Extract the (X, Y) coordinate from the center of the cell holding the provided text.  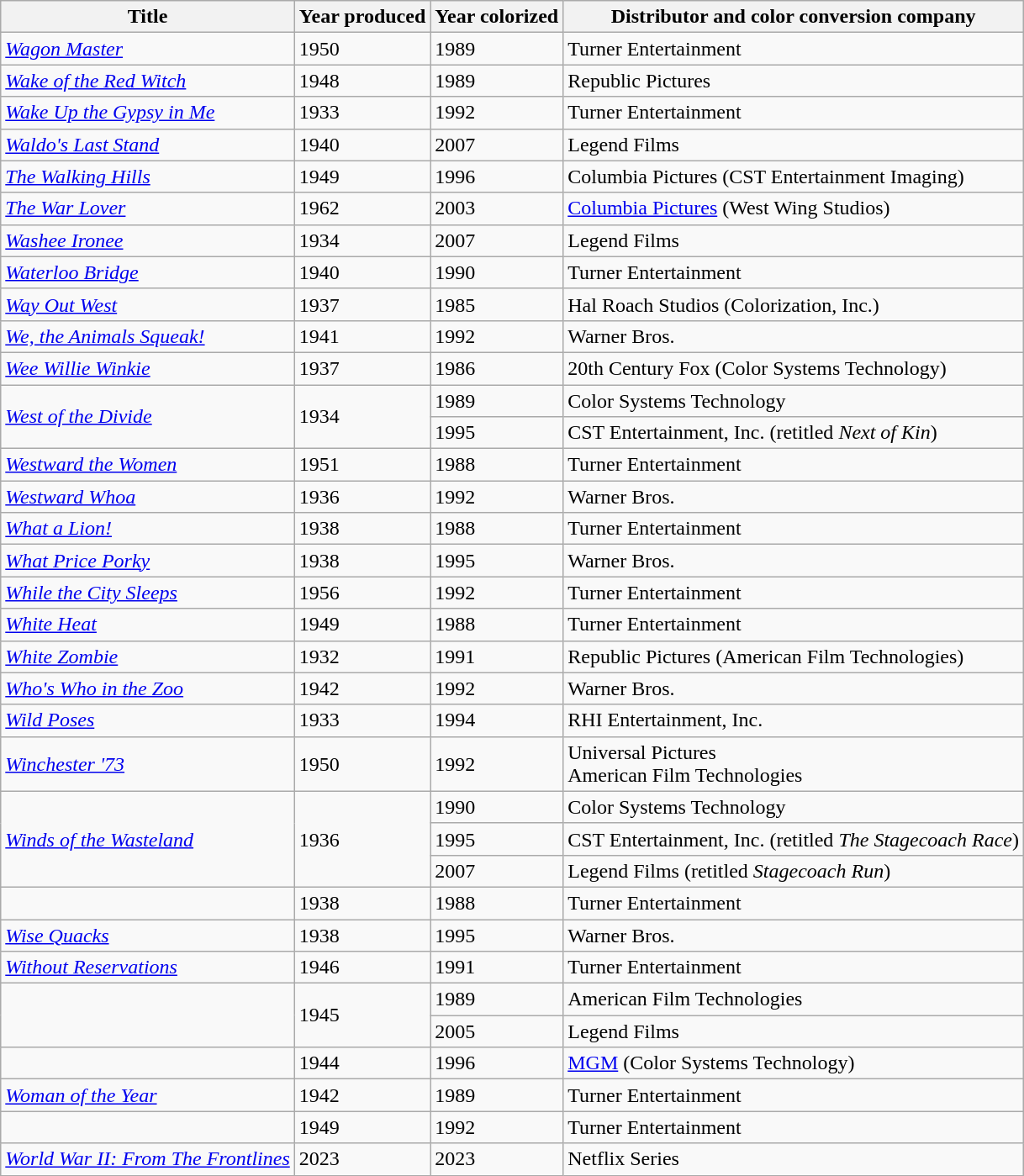
Netflix Series (794, 1159)
Republic Pictures (794, 81)
RHI Entertainment, Inc. (794, 720)
1946 (362, 968)
Year colorized (497, 17)
Wee Willie Winkie (148, 368)
CST Entertainment, Inc. (retitled The Stagecoach Race) (794, 839)
Way Out West (148, 304)
2003 (497, 208)
Westward the Women (148, 465)
1962 (362, 208)
Westward Whoa (148, 497)
1956 (362, 593)
1941 (362, 336)
1944 (362, 1063)
Hal Roach Studios (Colorization, Inc.) (794, 304)
Waterloo Bridge (148, 272)
The War Lover (148, 208)
CST Entertainment, Inc. (retitled Next of Kin) (794, 433)
Without Reservations (148, 968)
Distributor and color conversion company (794, 17)
Woman of the Year (148, 1095)
Title (148, 17)
Columbia Pictures (West Wing Studios) (794, 208)
Republic Pictures (American Film Technologies) (794, 657)
Columbia Pictures (CST Entertainment Imaging) (794, 177)
World War II: From The Frontlines (148, 1159)
Wild Poses (148, 720)
Washee Ironee (148, 240)
We, the Animals Squeak! (148, 336)
1945 (362, 1015)
American Film Technologies (794, 999)
Year produced (362, 17)
West of the Divide (148, 417)
Wise Quacks (148, 936)
The Walking Hills (148, 177)
2005 (497, 1031)
Wagon Master (148, 49)
Who's Who in the Zoo (148, 688)
Universal PicturesAmerican Film Technologies (794, 763)
Waldo's Last Stand (148, 145)
1985 (497, 304)
What Price Porky (148, 561)
Winchester '73 (148, 763)
1986 (497, 368)
Wake of the Red Witch (148, 81)
1951 (362, 465)
While the City Sleeps (148, 593)
Wake Up the Gypsy in Me (148, 113)
White Zombie (148, 657)
1948 (362, 81)
Winds of the Wasteland (148, 839)
Legend Films (retitled Stagecoach Run) (794, 871)
20th Century Fox (Color Systems Technology) (794, 368)
White Heat (148, 625)
MGM (Color Systems Technology) (794, 1063)
1932 (362, 657)
What a Lion! (148, 529)
1994 (497, 720)
